Capture the cell that displays the provided text and extract its [x, y] central coordinate. 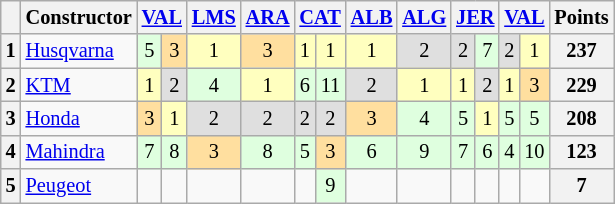
Points [581, 17]
ARA [268, 17]
Honda [79, 118]
ALG [424, 17]
LMS [214, 17]
229 [581, 85]
CAT [320, 17]
123 [581, 152]
208 [581, 118]
10 [534, 152]
Husqvarna [79, 51]
Peugeot [79, 186]
Constructor [79, 17]
Mahindra [79, 152]
KTM [79, 85]
ALB [372, 17]
11 [330, 85]
JER [475, 17]
237 [581, 51]
